Scan for the cell matching the given text and deliver its (x, y) coordinate at center. 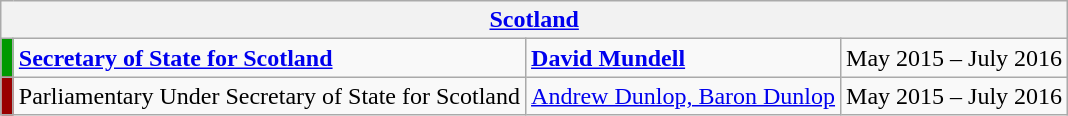
David Mundell (684, 58)
Secretary of State for Scotland (269, 58)
Parliamentary Under Secretary of State for Scotland (269, 96)
Scotland (534, 20)
Andrew Dunlop, Baron Dunlop (684, 96)
